Identify which cell holds the provided text, then report its [x, y] central coordinate. 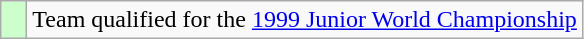
Team qualified for the 1999 Junior World Championship [305, 20]
